Search for the cell housing the specified text and yield its (x, y) center coordinate. 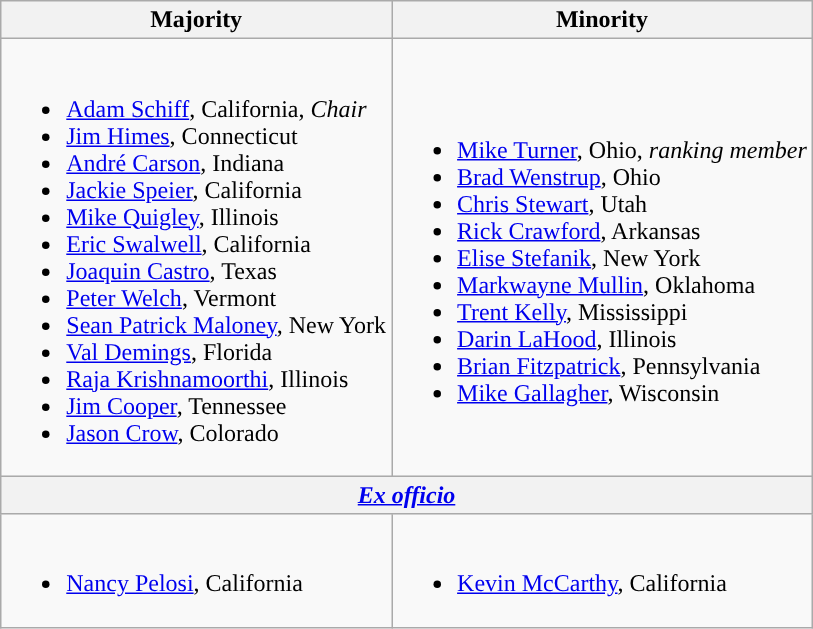
Kevin McCarthy, California (602, 570)
Ex officio (407, 495)
Minority (602, 20)
Majority (196, 20)
Nancy Pelosi, California (196, 570)
